Determine the (X, Y) coordinate at the center of the cell enclosing the given text.  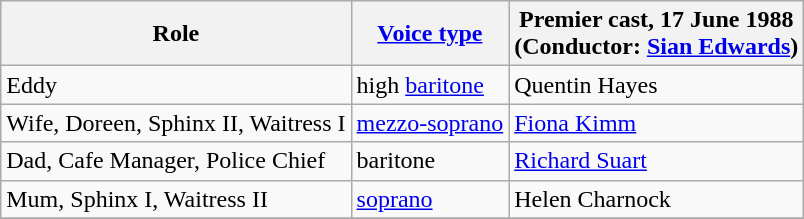
soprano (430, 199)
Fiona Kimm (656, 123)
mezzo-soprano (430, 123)
Role (176, 34)
Eddy (176, 85)
high baritone (430, 85)
Dad, Cafe Manager, Police Chief (176, 161)
Mum, Sphinx I, Waitress II (176, 199)
Wife, Doreen, Sphinx II, Waitress I (176, 123)
Richard Suart (656, 161)
Helen Charnock (656, 199)
Voice type (430, 34)
baritone (430, 161)
Premier cast, 17 June 1988(Conductor: Sian Edwards) (656, 34)
Quentin Hayes (656, 85)
